Provide the [X, Y] coordinate of the cell's center where the given text is located.  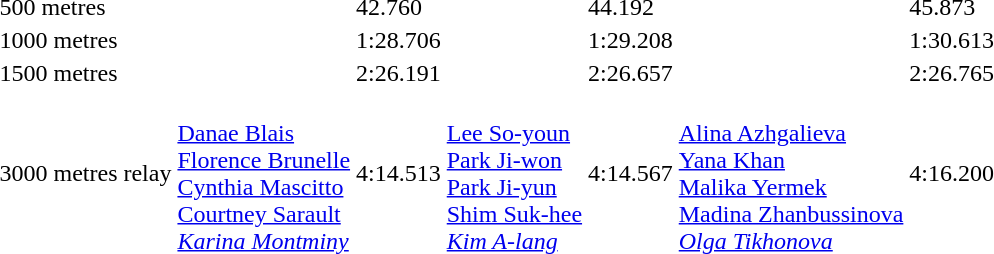
2:26.657 [631, 73]
1:29.208 [631, 40]
1:28.706 [399, 40]
2:26.191 [399, 73]
